Identify which cell holds the provided text, then report its [X, Y] central coordinate. 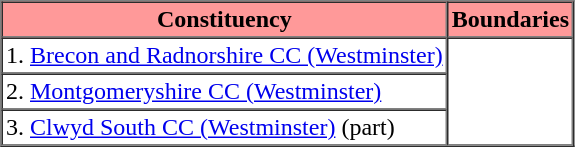
3. Clwyd South CC (Westminster) (part) [225, 128]
1. Brecon and Radnorshire CC (Westminster) [225, 56]
Constituency [225, 20]
Boundaries [510, 20]
2. Montgomeryshire CC (Westminster) [225, 92]
